Determine the [x, y] coordinate at the center of the cell enclosing the given text.  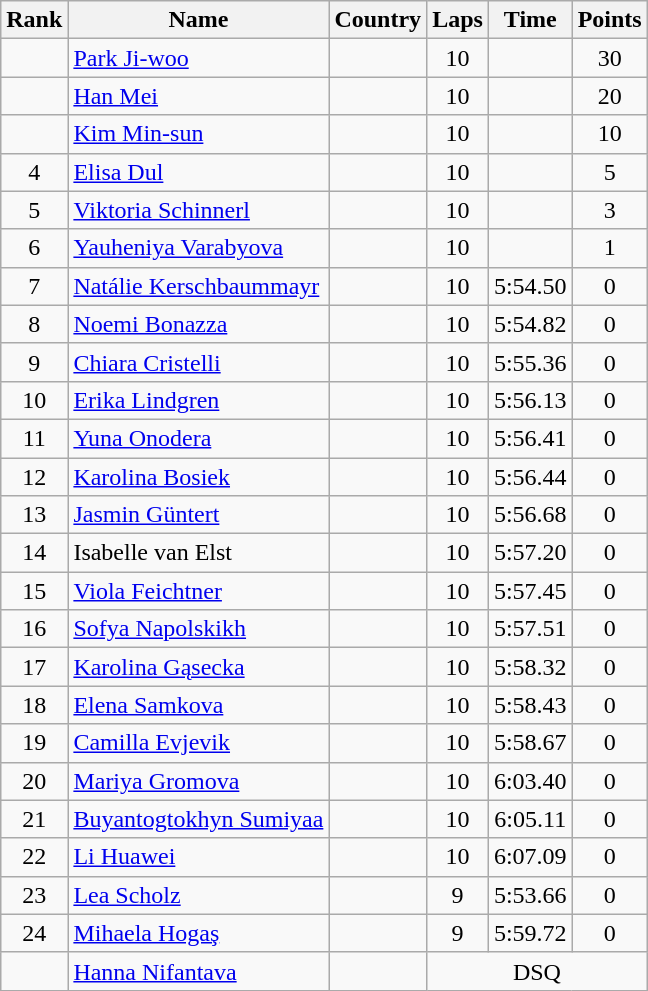
5:58.67 [530, 743]
23 [34, 895]
Yuna Onodera [198, 438]
5:53.66 [530, 895]
13 [34, 515]
Points [610, 20]
5:56.13 [530, 400]
19 [34, 743]
1 [610, 248]
5:58.43 [530, 705]
Rank [34, 20]
Time [530, 20]
5:56.41 [530, 438]
22 [34, 857]
7 [34, 286]
Han Mei [198, 96]
6:07.09 [530, 857]
18 [34, 705]
Erika Lindgren [198, 400]
Country [378, 20]
5:54.50 [530, 286]
16 [34, 629]
Kim Min-sun [198, 134]
5:54.82 [530, 324]
Chiara Cristelli [198, 362]
15 [34, 591]
Name [198, 20]
Sofya Napolskikh [198, 629]
5:56.44 [530, 477]
6:05.11 [530, 819]
Lea Scholz [198, 895]
Isabelle van Elst [198, 553]
Laps [458, 20]
30 [610, 58]
Camilla Evjevik [198, 743]
5:56.68 [530, 515]
6:03.40 [530, 781]
Elisa Dul [198, 172]
11 [34, 438]
3 [610, 210]
5:58.32 [530, 667]
Hanna Nifantava [198, 971]
4 [34, 172]
Li Huawei [198, 857]
Park Ji-woo [198, 58]
5:57.45 [530, 591]
8 [34, 324]
6 [34, 248]
Jasmin Güntert [198, 515]
Elena Samkova [198, 705]
17 [34, 667]
Karolina Gąsecka [198, 667]
Viola Feichtner [198, 591]
Karolina Bosiek [198, 477]
5:55.36 [530, 362]
5:59.72 [530, 933]
Natálie Kerschbaummayr [198, 286]
5:57.20 [530, 553]
Yauheniya Varabyova [198, 248]
14 [34, 553]
Buyantogtokhyn Sumiyaa [198, 819]
5:57.51 [530, 629]
Mariya Gromova [198, 781]
Mihaela Hogaş [198, 933]
Noemi Bonazza [198, 324]
21 [34, 819]
Viktoria Schinnerl [198, 210]
24 [34, 933]
DSQ [538, 971]
12 [34, 477]
